From the cell containing the given text, extract its center point as (x, y) coordinate. 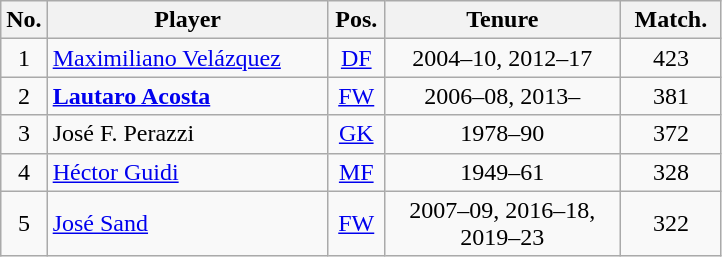
381 (670, 96)
No. (24, 20)
2006–08, 2013– (502, 96)
1 (24, 58)
José F. Perazzi (188, 134)
MF (356, 172)
2007–09, 2016–18, 2019–23 (502, 224)
4 (24, 172)
328 (670, 172)
Player (188, 20)
1949–61 (502, 172)
372 (670, 134)
2004–10, 2012–17 (502, 58)
DF (356, 58)
Lautaro Acosta (188, 96)
322 (670, 224)
José Sand (188, 224)
Tenure (502, 20)
1978–90 (502, 134)
423 (670, 58)
3 (24, 134)
GK (356, 134)
Héctor Guidi (188, 172)
2 (24, 96)
Match. (670, 20)
Pos. (356, 20)
5 (24, 224)
Maximiliano Velázquez (188, 58)
